Determine the (X, Y) coordinate at the center of the cell enclosing the given text.  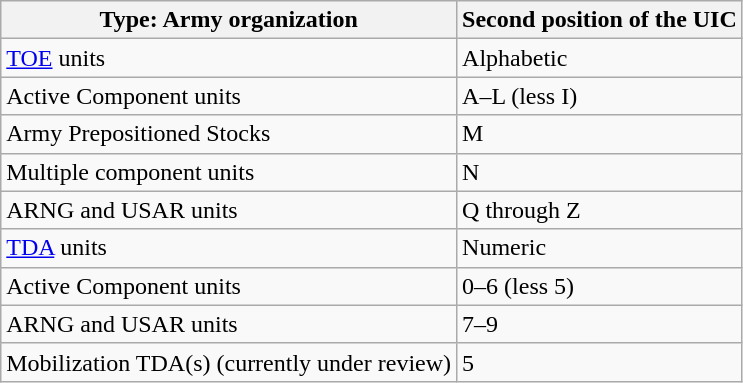
Mobilization TDA(s) (currently under review) (229, 362)
Second position of the UIC (600, 20)
Type: Army organization (229, 20)
N (600, 172)
TDA units (229, 248)
Multiple component units (229, 172)
Q through Z (600, 210)
TOE units (229, 58)
Alphabetic (600, 58)
5 (600, 362)
A–L (less I) (600, 96)
7–9 (600, 324)
0–6 (less 5) (600, 286)
M (600, 134)
Numeric (600, 248)
Army Prepositioned Stocks (229, 134)
